For the text-containing cell, return its midpoint in [x, y] coordinate format. 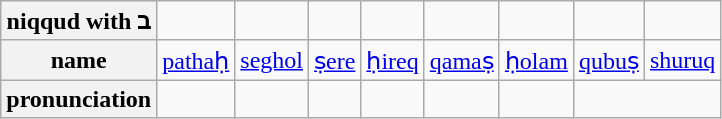
pathaḥ [196, 60]
shuruq [682, 60]
ṣere [335, 60]
pronunciation [79, 99]
qubuṣ [608, 60]
ḥireq [392, 60]
niqqud with ב [79, 21]
seghol [272, 60]
qamaṣ [462, 60]
ḥolam [536, 60]
name [79, 60]
